Determine the [X, Y] coordinate at the center of the cell enclosing the given text.  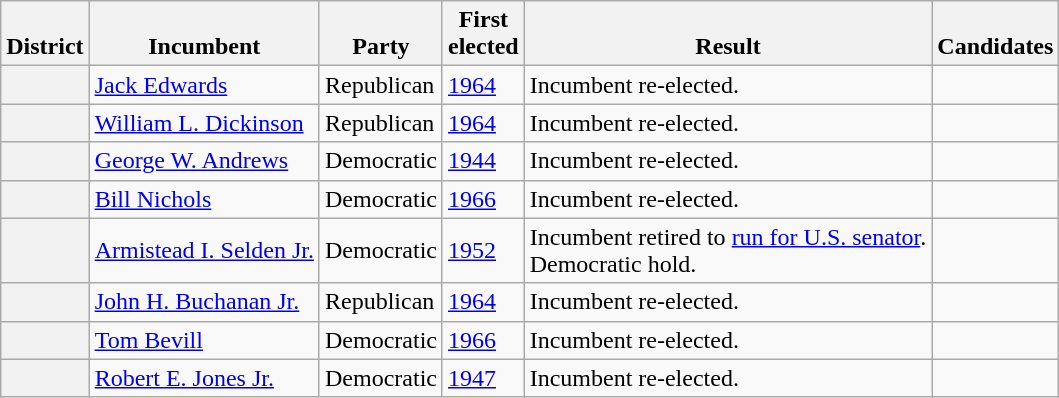
Incumbent [204, 34]
Candidates [996, 34]
Tom Bevill [204, 340]
District [45, 34]
Party [380, 34]
Bill Nichols [204, 199]
George W. Andrews [204, 161]
John H. Buchanan Jr. [204, 302]
1947 [483, 378]
Robert E. Jones Jr. [204, 378]
Result [728, 34]
Armistead I. Selden Jr. [204, 250]
Firstelected [483, 34]
1944 [483, 161]
William L. Dickinson [204, 123]
Jack Edwards [204, 85]
1952 [483, 250]
Incumbent retired to run for U.S. senator.Democratic hold. [728, 250]
